Identify which cell holds the provided text, then report its [X, Y] central coordinate. 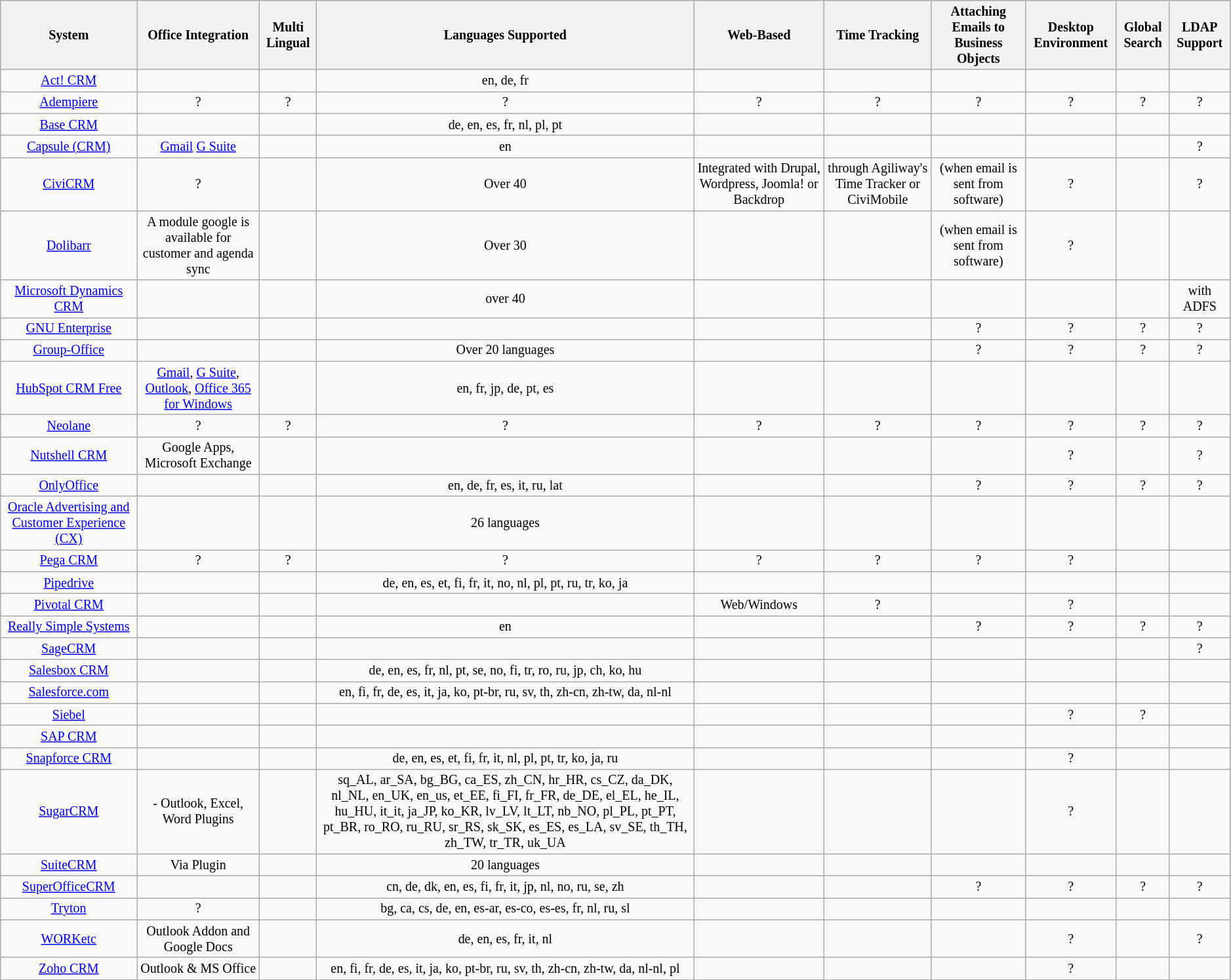
Pipedrive [69, 583]
SugarCRM [69, 812]
CiviCRM [69, 184]
Over 30 [505, 245]
through Agiliway's Time Tracker or CiviMobile [878, 184]
en, de, fr, es, it, ru, lat [505, 485]
en, fi, fr, de, es, it, ja, ko, pt-br, ru, sv, th, zh-cn, zh-tw, da, nl-nl [505, 692]
Web-Based [759, 35]
Gmail G Suite [198, 147]
Integrated with Drupal, Wordpress, Joomla! or Backdrop [759, 184]
Attaching Emails to Business Objects [979, 35]
en, fr, jp, de, pt, es [505, 388]
en, fi, fr, de, es, it, ja, ko, pt-br, ru, sv, th, zh-cn, zh-tw, da, nl-nl, pl [505, 969]
Languages Supported [505, 35]
HubSpot CRM Free [69, 388]
26 languages [505, 523]
Microsoft Dynamics CRM [69, 299]
Neolane [69, 426]
Salesforce.com [69, 692]
SageCRM [69, 649]
Capsule (CRM) [69, 147]
Outlook Addon and Google Docs [198, 939]
Really Simple Systems [69, 627]
cn, de, dk, en, es, fi, fr, it, jp, nl, no, ru, se, zh [505, 888]
SuperOfficeCRM [69, 888]
Time Tracking [878, 35]
de, en, es, et, fi, fr, it, no, nl, pl, pt, ru, tr, ko, ja [505, 583]
A module google is available for customer and agenda sync [198, 245]
Base CRM [69, 125]
Salesbox CRM [69, 670]
Oracle Advertising and Customer Experience (CX) [69, 523]
Zoho CRM [69, 969]
Outlook & MS Office [198, 969]
OnlyOffice [69, 485]
over 40 [505, 299]
SAP CRM [69, 737]
Tryton [69, 909]
Over 20 languages [505, 350]
20 languages [505, 865]
System [69, 35]
de, en, es, fr, nl, pt, se, no, fi, tr, ro, ru, jp, ch, ko, hu [505, 670]
Global Search [1142, 35]
Snapforce CRM [69, 758]
de, en, es, et, fi, fr, it, nl, pl, pt, tr, ko, ja, ru [505, 758]
with ADFS [1200, 299]
Pega CRM [69, 561]
Google Apps, Microsoft Exchange [198, 456]
en, de, fr [505, 81]
Over 40 [505, 184]
Adempiere [69, 102]
Web/Windows [759, 604]
Via Plugin [198, 865]
Pivotal CRM [69, 604]
Office Integration [198, 35]
Gmail, G Suite, Outlook, Office 365 for Windows [198, 388]
Multi Lingual [289, 35]
GNU Enterprise [69, 329]
- Outlook, Excel, Word Plugins [198, 812]
WORKetc [69, 939]
Act! CRM [69, 81]
Dolibarr [69, 245]
Group-Office [69, 350]
Desktop Environment [1071, 35]
SuiteCRM [69, 865]
LDAP Support [1200, 35]
de, en, es, fr, it, nl [505, 939]
Siebel [69, 715]
bg, ca, cs, de, en, es-ar, es-co, es-es, fr, nl, ru, sl [505, 909]
Nutshell CRM [69, 456]
de, en, es, fr, nl, pl, pt [505, 125]
